Detect which cell encompasses the target text, then output its (X, Y) center coordinate. 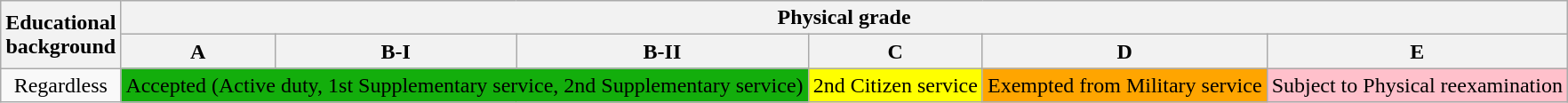
Subject to Physical reexamination (1417, 85)
Accepted (Active duty, 1st Supplementary service, 2nd Supplementary service) (464, 85)
Educationalbackground (60, 35)
B-II (662, 51)
C (895, 51)
Physical grade (844, 18)
D (1124, 51)
Exempted from Military service (1124, 85)
E (1417, 51)
Regardless (60, 85)
A (198, 51)
2nd Citizen service (895, 85)
B-I (395, 51)
